Determine the (X, Y) coordinate at the center of the cell enclosing the given text.  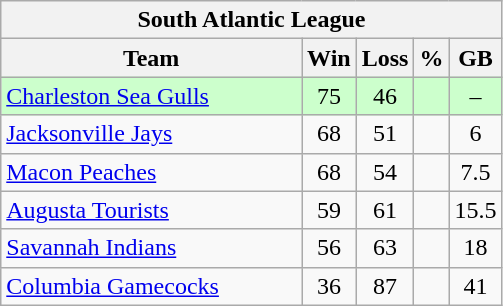
7.5 (476, 172)
Charleston Sea Gulls (152, 96)
Loss (385, 58)
41 (476, 286)
59 (330, 210)
36 (330, 286)
75 (330, 96)
Macon Peaches (152, 172)
Jacksonville Jays (152, 134)
Savannah Indians (152, 248)
15.5 (476, 210)
61 (385, 210)
56 (330, 248)
63 (385, 248)
6 (476, 134)
Columbia Gamecocks (152, 286)
Team (152, 58)
54 (385, 172)
GB (476, 58)
– (476, 96)
18 (476, 248)
% (432, 58)
46 (385, 96)
Win (330, 58)
South Atlantic League (252, 20)
87 (385, 286)
Augusta Tourists (152, 210)
51 (385, 134)
